Search for the cell housing the specified text and yield its [x, y] center coordinate. 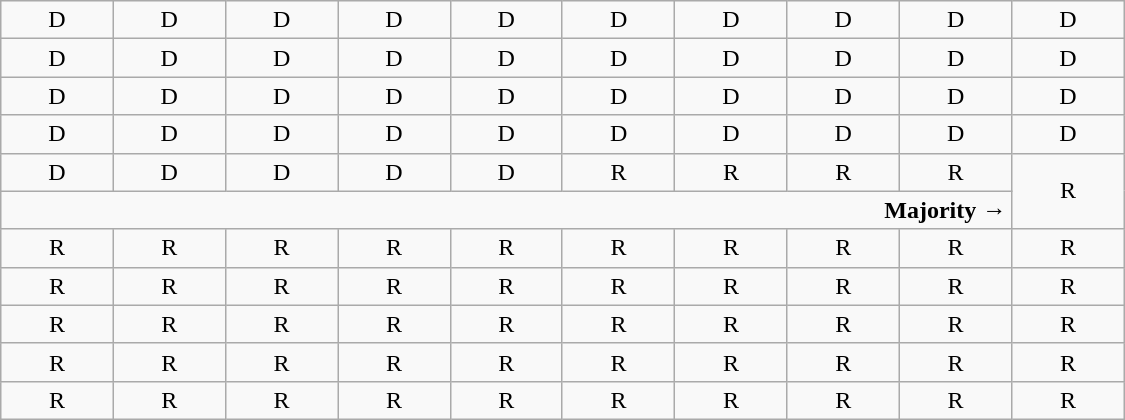
Majority → [506, 210]
